Detect which cell encompasses the target text, then output its [x, y] center coordinate. 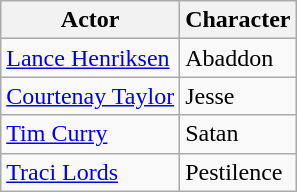
Traci Lords [90, 172]
Tim Curry [90, 134]
Pestilence [238, 172]
Courtenay Taylor [90, 96]
Lance Henriksen [90, 58]
Abaddon [238, 58]
Character [238, 20]
Actor [90, 20]
Satan [238, 134]
Jesse [238, 96]
